Return (x, y) of the center of cell containing provided text 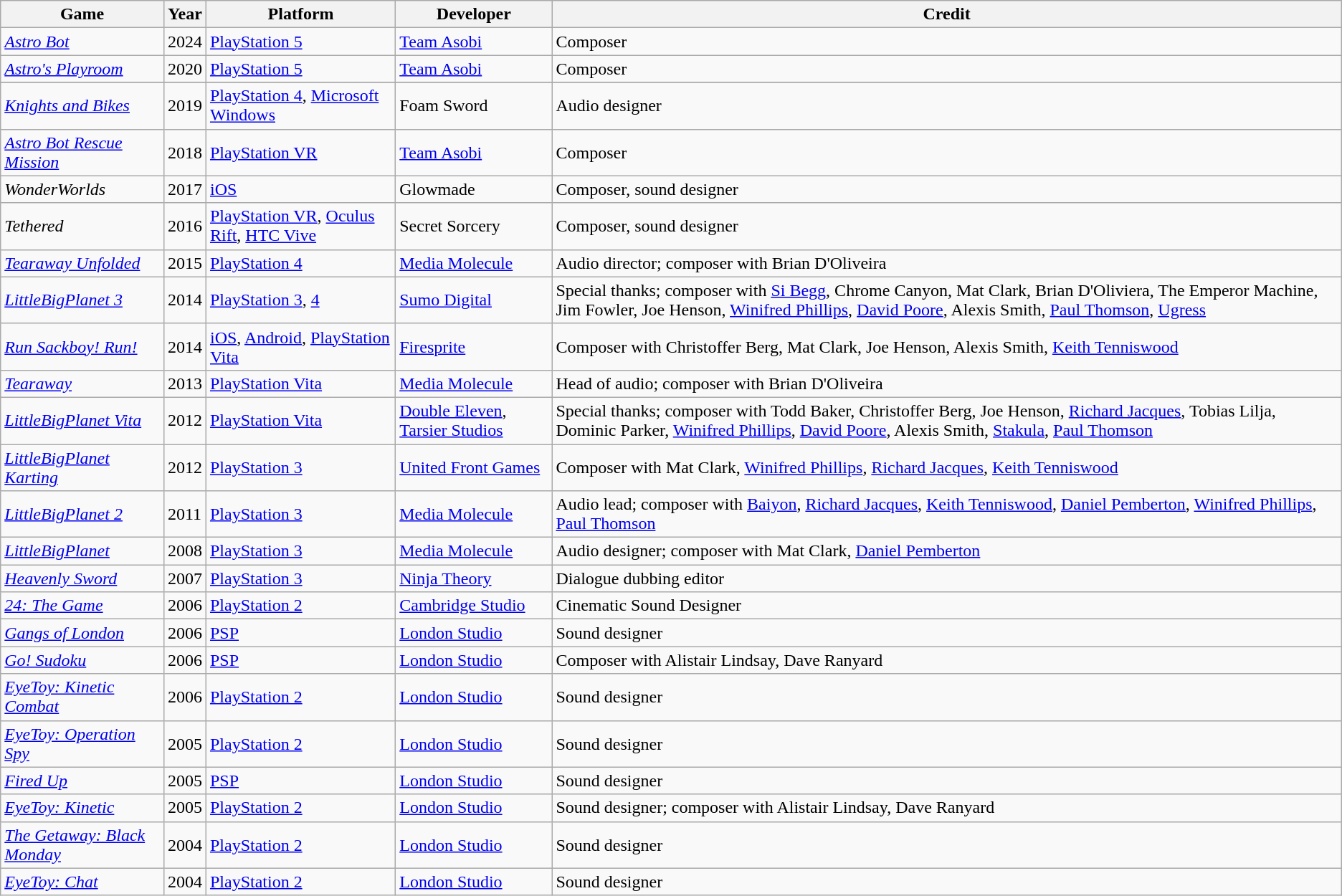
Audio lead; composer with Baiyon, Richard Jacques, Keith Tenniswood, Daniel Pemberton, Winifred Phillips, Paul Thomson (946, 515)
iOS, Android, PlayStation Vita (300, 347)
Firesprite (474, 347)
Cambridge Studio (474, 606)
Tethered (82, 227)
PlayStation 4, Microsoft Windows (300, 106)
2020 (185, 69)
24: The Game (82, 606)
Head of audio; composer with Brian D'Oliveira (946, 383)
EyeToy: Kinetic (82, 808)
PlayStation VR, Oculus Rift, HTC Vive (300, 227)
Sound designer; composer with Alistair Lindsay, Dave Ranyard (946, 808)
LittleBigPlanet (82, 551)
United Front Games (474, 467)
Ninja Theory (474, 578)
Astro Bot (82, 42)
2024 (185, 42)
Astro Bot Rescue Mission (82, 152)
Heavenly Sword (82, 578)
Run Sackboy! Run! (82, 347)
2013 (185, 383)
Developer (474, 14)
Composer with Christoffer Berg, Mat Clark, Joe Henson, Alexis Smith, Keith Tenniswood (946, 347)
PlayStation 4 (300, 263)
LittleBigPlanet Karting (82, 467)
Go! Sudoku (82, 660)
iOS (300, 189)
Dialogue dubbing editor (946, 578)
Composer with Alistair Lindsay, Dave Ranyard (946, 660)
2007 (185, 578)
Platform (300, 14)
Cinematic Sound Designer (946, 606)
Tearaway Unfolded (82, 263)
LittleBigPlanet Vita (82, 420)
Audio designer (946, 106)
Fired Up (82, 781)
EyeToy: Kinetic Combat (82, 697)
2011 (185, 515)
WonderWorlds (82, 189)
PlayStation VR (300, 152)
LittleBigPlanet 3 (82, 300)
Composer with Mat Clark, Winifred Phillips, Richard Jacques, Keith Tenniswood (946, 467)
2019 (185, 106)
2008 (185, 551)
Double Eleven, Tarsier Studios (474, 420)
2015 (185, 263)
PlayStation 3, 4 (300, 300)
Astro's Playroom (82, 69)
Sumo Digital (474, 300)
EyeToy: Chat (82, 882)
Credit (946, 14)
Audio director; composer with Brian D'Oliveira (946, 263)
Game (82, 14)
Knights and Bikes (82, 106)
2018 (185, 152)
EyeToy: Operation Spy (82, 744)
Tearaway (82, 383)
Secret Sorcery (474, 227)
Year (185, 14)
2016 (185, 227)
Glowmade (474, 189)
Foam Sword (474, 106)
The Getaway: Black Monday (82, 844)
2017 (185, 189)
LittleBigPlanet 2 (82, 515)
Gangs of London (82, 633)
Audio designer; composer with Mat Clark, Daniel Pemberton (946, 551)
